Determine the (X, Y) coordinate at the center of the cell enclosing the given text.  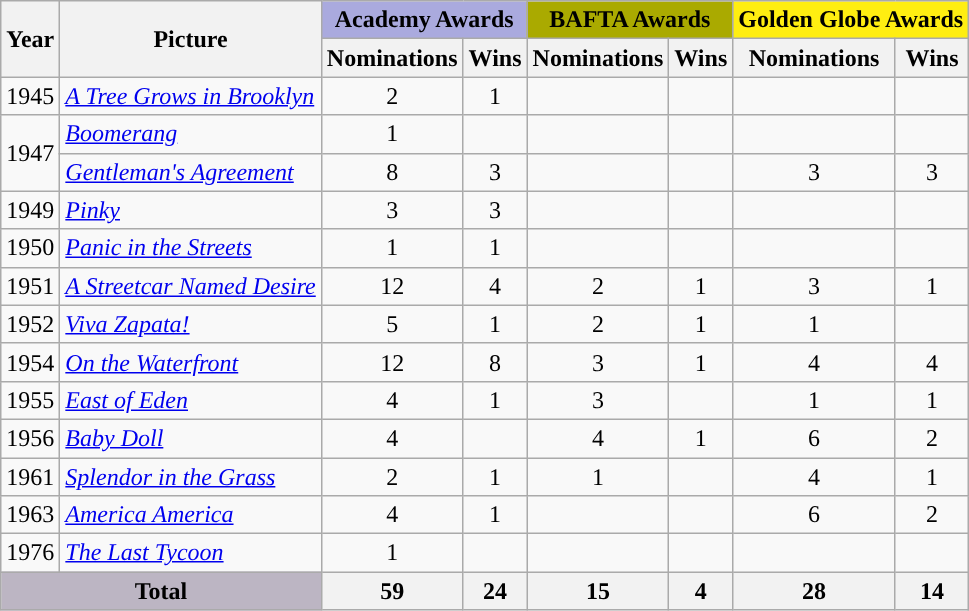
24 (495, 591)
BAFTA Awards (630, 20)
Baby Doll (190, 438)
15 (598, 591)
1952 (30, 324)
1976 (30, 553)
1945 (30, 96)
14 (932, 591)
Year (30, 39)
1949 (30, 210)
Gentleman's Agreement (190, 172)
A Tree Grows in Brooklyn (190, 96)
28 (814, 591)
1950 (30, 248)
Viva Zapata! (190, 324)
1951 (30, 286)
1954 (30, 362)
Golden Globe Awards (851, 20)
Academy Awards (424, 20)
Total (162, 591)
Picture (190, 39)
The Last Tycoon (190, 553)
America America (190, 515)
Pinky (190, 210)
1947 (30, 153)
Boomerang (190, 134)
1955 (30, 400)
East of Eden (190, 400)
1956 (30, 438)
Splendor in the Grass (190, 477)
1963 (30, 515)
1961 (30, 477)
Panic in the Streets (190, 248)
A Streetcar Named Desire (190, 286)
On the Waterfront (190, 362)
5 (392, 324)
59 (392, 591)
